Return [x, y] of the center of cell containing provided text 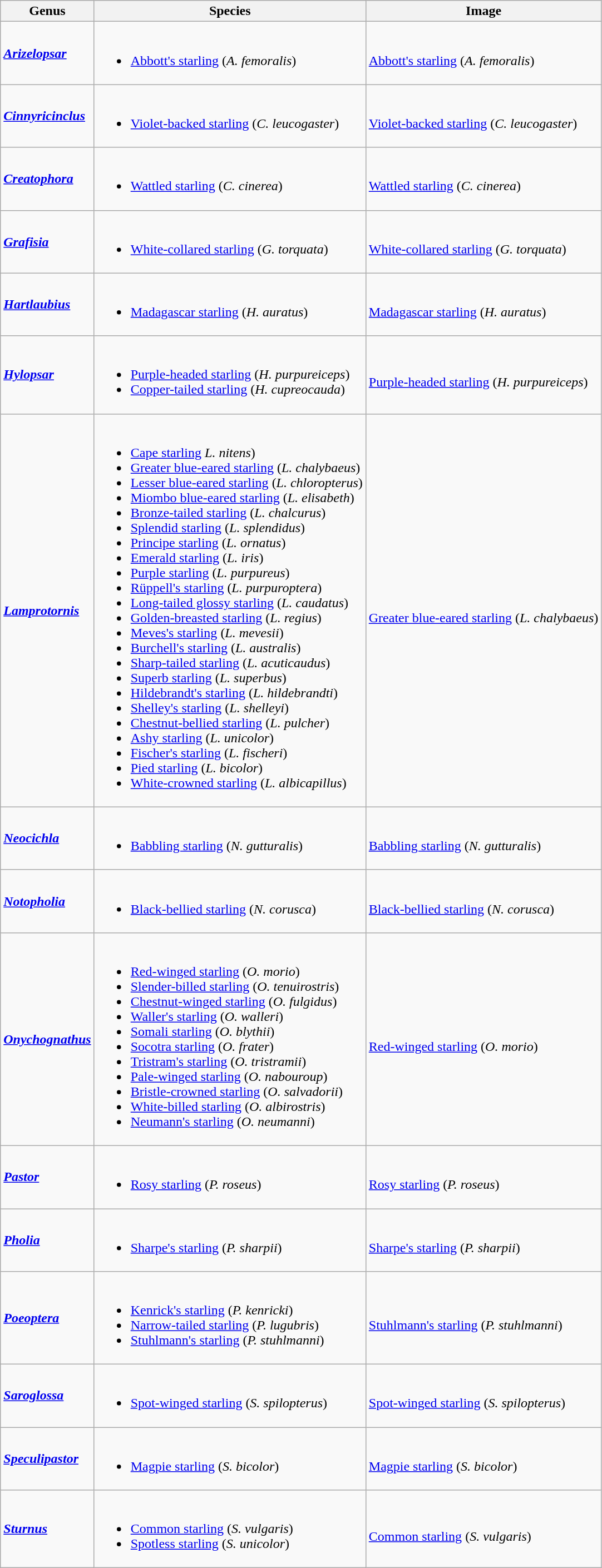
Pastor [47, 1177]
Common starling (S. vulgaris)Spotless starling (S. unicolor) [230, 1529]
Pholia [47, 1240]
Stuhlmann's starling (P. stuhlmanni) [483, 1318]
Genus [47, 11]
Arizelopsar [47, 53]
Hylopsar [47, 375]
Common starling (S. vulgaris) [483, 1529]
Hartlaubius [47, 305]
Saroglossa [47, 1396]
Cinnyricinclus [47, 116]
Neocichla [47, 838]
Grafisia [47, 241]
Sturnus [47, 1529]
Greater blue-eared starling (L. chalybaeus) [483, 611]
Kenrick's starling (P. kenricki)Narrow-tailed starling (P. lugubris)Stuhlmann's starling (P. stuhlmanni) [230, 1318]
Poeoptera [47, 1318]
Speculipastor [47, 1459]
Image [483, 11]
Creatophora [47, 179]
Onychognathus [47, 1039]
Purple-headed starling (H. purpureiceps)Copper-tailed starling (H. cupreocauda) [230, 375]
Lamprotornis [47, 611]
Purple-headed starling (H. purpureiceps) [483, 375]
Species [230, 11]
Red-winged starling (O. morio) [483, 1039]
Notopholia [47, 901]
